Return the (X, Y) coordinate for the center point of the cell that contains the specified text.  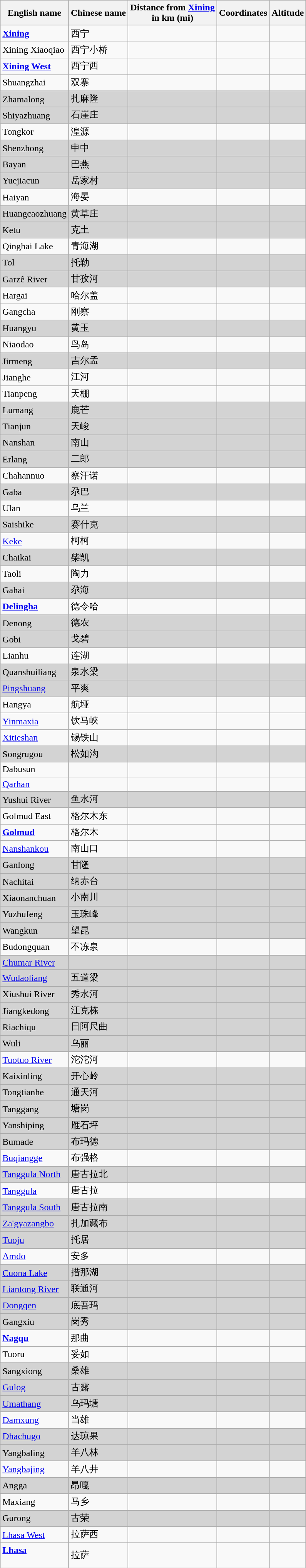
Altitude (288, 13)
德令哈 (98, 607)
尕巴 (98, 492)
Dhachugo (35, 1436)
Tol (35, 263)
Distance from Xiningin km (mi) (172, 13)
五道梁 (98, 978)
桑雄 (98, 1371)
那曲 (98, 1338)
Yangbajing (35, 1470)
Yinmaxia (35, 721)
Garzê River (35, 279)
Huangyu (35, 329)
Chahannuo (35, 475)
Angga (35, 1486)
西宁小桥 (98, 50)
陶力 (98, 574)
拉萨 (98, 1556)
Jianghe (35, 378)
唐古拉北 (98, 1175)
当雄 (98, 1420)
戈碧 (98, 639)
Nanshan (35, 443)
Hangya (35, 705)
Gurong (35, 1519)
Erlang (35, 459)
Tongtianhe (35, 1093)
格尔木东 (98, 816)
Quanshuiliang (35, 672)
Tianpeng (35, 394)
赛什克 (98, 525)
Qinghai Lake (35, 246)
Nagqu (35, 1338)
Coordinates (243, 13)
Gangcha (35, 312)
布强格 (98, 1158)
Qarhan (35, 784)
Lhasa (35, 1556)
Huangcaozhuang (35, 214)
Golmud (35, 832)
青海湖 (98, 246)
布玛德 (98, 1142)
甘孜河 (98, 279)
Xining (35, 34)
Liantong River (35, 1289)
措那湖 (98, 1273)
平爽 (98, 689)
克土 (98, 230)
小南川 (98, 898)
Tuoju (35, 1240)
Lianhu (35, 656)
妥如 (98, 1355)
Xiushui River (35, 995)
黄草庄 (98, 214)
岗秀 (98, 1322)
二郎 (98, 459)
Wuli (35, 1043)
Lhasa West (35, 1535)
Tuoru (35, 1355)
日阿尺曲 (98, 1027)
西宁 (98, 34)
尕海 (98, 590)
Chinese name (98, 13)
Pingshuang (35, 689)
Tanggula North (35, 1175)
Saishike (35, 525)
石崖庄 (98, 115)
托居 (98, 1240)
Keke (35, 541)
Xining Xiaoqiao (35, 50)
Gaba (35, 492)
Niaodao (35, 345)
Shuangzhai (35, 83)
锡铁山 (98, 738)
Yangbaling (35, 1453)
Tanggula (35, 1191)
Ketu (35, 230)
哈尔盖 (98, 295)
沱沱河 (98, 1060)
Za'gyazangbo (35, 1223)
Cuona Lake (35, 1273)
Yanshiping (35, 1126)
Budongquan (35, 947)
Tongkor (35, 132)
Yuzhufeng (35, 914)
黄玉 (98, 329)
乌兰 (98, 509)
双寨 (98, 83)
Damxung (35, 1420)
Xitieshan (35, 738)
Dongqen (35, 1306)
鹿芒 (98, 410)
拉萨西 (98, 1535)
Tanggang (35, 1109)
江克栋 (98, 1011)
扎麻隆 (98, 99)
达琼果 (98, 1436)
Xiaonanchuan (35, 898)
联通河 (98, 1289)
Riachiqu (35, 1027)
Zhamalong (35, 99)
唐古拉 (98, 1191)
望昆 (98, 931)
德农 (98, 623)
Yuejiacun (35, 181)
江河 (98, 378)
Ulan (35, 509)
西宁西 (98, 66)
Yushui River (35, 799)
柴凯 (98, 558)
Kaixinling (35, 1076)
Songrugou (35, 754)
巴燕 (98, 165)
航垭 (98, 705)
Wudaoliang (35, 978)
Sangxiong (35, 1371)
刚察 (98, 312)
Jirmeng (35, 361)
玉珠峰 (98, 914)
Gobi (35, 639)
Buqiangge (35, 1158)
泉水梁 (98, 672)
昂嘎 (98, 1486)
马乡 (98, 1502)
通天河 (98, 1093)
Nachitai (35, 882)
Tuotuo River (35, 1060)
鸟岛 (98, 345)
Denong (35, 623)
南山口 (98, 849)
Tianjun (35, 426)
塘岗 (98, 1109)
吉尔孟 (98, 361)
饮马峡 (98, 721)
纳赤台 (98, 882)
Shiyazhuang (35, 115)
格尔木 (98, 832)
南山 (98, 443)
Shenzhong (35, 148)
湟源 (98, 132)
English name (35, 13)
古荣 (98, 1519)
甘隆 (98, 866)
Xining West (35, 66)
Umathang (35, 1404)
Golmud East (35, 816)
底吾玛 (98, 1306)
申中 (98, 148)
Chaikai (35, 558)
Maxiang (35, 1502)
Chumar River (35, 962)
Lumang (35, 410)
鱼水河 (98, 799)
唐古拉南 (98, 1207)
Amdo (35, 1256)
柯柯 (98, 541)
海晏 (98, 197)
Dabusun (35, 769)
安多 (98, 1256)
Nanshankou (35, 849)
羊八井 (98, 1470)
天棚 (98, 394)
岳家村 (98, 181)
Delingha (35, 607)
连湖 (98, 656)
Bumade (35, 1142)
Gulog (35, 1387)
秀水河 (98, 995)
天峻 (98, 426)
扎加藏布 (98, 1223)
Jiangkedong (35, 1011)
Ganlong (35, 866)
Taoli (35, 574)
Hargai (35, 295)
Gangxiu (35, 1322)
雁石坪 (98, 1126)
古露 (98, 1387)
Haiyan (35, 197)
Bayan (35, 165)
托勒 (98, 263)
不冻泉 (98, 947)
羊八林 (98, 1453)
Tanggula South (35, 1207)
乌丽 (98, 1043)
Gahai (35, 590)
乌玛塘 (98, 1404)
松如沟 (98, 754)
开心岭 (98, 1076)
Wangkun (35, 931)
察汗诺 (98, 475)
